Search for the cell housing the specified text and yield its [x, y] center coordinate. 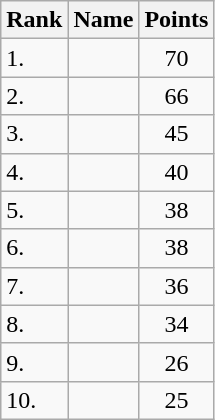
7. [34, 286]
Rank [34, 20]
66 [176, 96]
26 [176, 362]
8. [34, 324]
70 [176, 58]
4. [34, 172]
36 [176, 286]
5. [34, 210]
9. [34, 362]
10. [34, 400]
40 [176, 172]
6. [34, 248]
2. [34, 96]
Name [104, 20]
Points [176, 20]
25 [176, 400]
3. [34, 134]
45 [176, 134]
34 [176, 324]
1. [34, 58]
